Provide the [x, y] coordinate of the cell's center where the given text is located.  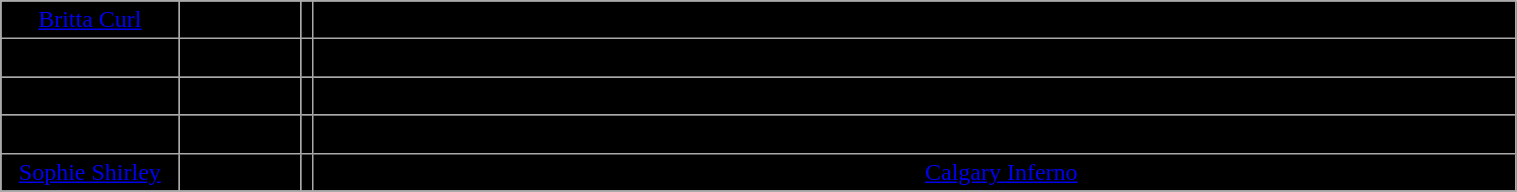
Competed for the Calgary Inferno [914, 172]
Goaltender [240, 96]
Cami Kronish [90, 96]
Nicole Lamantia [90, 134]
Won JWHL Goaltender of the Year and first-team all-star honors as a member of the North American Hockey Academy [914, 96]
Britta Curl [90, 20]
Captain of the Mid-Fairfield Connecticut Stars [914, 58]
Competed with the Bismarck Blizzard in North Dakota, winning four state championships [914, 20]
Jessie DeVito [90, 58]
Played for the Chicago Mission [914, 134]
Sophie Shirley [90, 172]
Defense [240, 134]
